For the text-containing cell, return its midpoint in [X, Y] coordinate format. 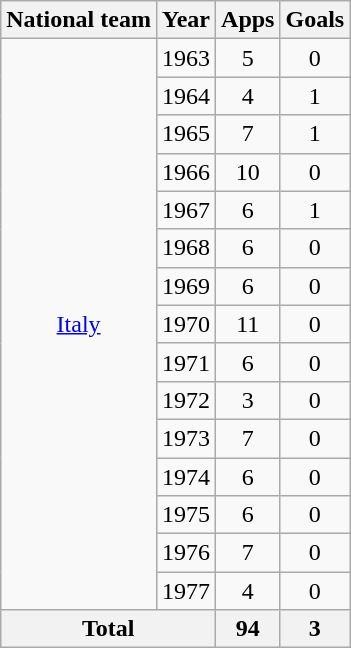
National team [79, 20]
1974 [186, 477]
1968 [186, 248]
11 [248, 324]
94 [248, 629]
1970 [186, 324]
1965 [186, 134]
Year [186, 20]
1972 [186, 400]
Goals [315, 20]
1977 [186, 591]
1969 [186, 286]
1976 [186, 553]
Total [108, 629]
1966 [186, 172]
Apps [248, 20]
10 [248, 172]
Italy [79, 324]
1975 [186, 515]
5 [248, 58]
1963 [186, 58]
1971 [186, 362]
1973 [186, 438]
1967 [186, 210]
1964 [186, 96]
